Return the [x, y] coordinate for the center point of the cell that contains the specified text.  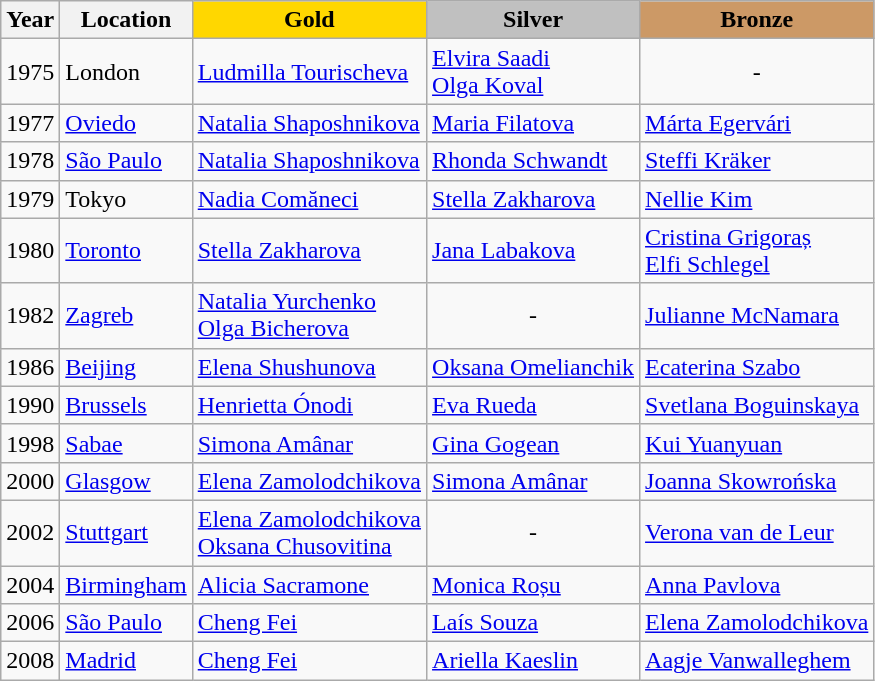
Jana Labakova [534, 250]
Nellie Kim [757, 199]
2008 [30, 661]
Julianne McNamara [757, 316]
Aagje Vanwalleghem [757, 661]
Ludmilla Tourischeva [309, 72]
Tokyo [126, 199]
Glasgow [126, 481]
Kui Yuanyuan [757, 443]
Madrid [126, 661]
1982 [30, 316]
Brussels [126, 405]
2002 [30, 532]
Joanna Skowrońska [757, 481]
Year [30, 20]
Elvira Saadi Olga Koval [534, 72]
1979 [30, 199]
Beijing [126, 367]
Henrietta Ónodi [309, 405]
Silver [534, 20]
Natalia Yurchenko Olga Bicherova [309, 316]
Alicia Sacramone [309, 585]
Elena Shushunova [309, 367]
2004 [30, 585]
Ecaterina Szabo [757, 367]
1977 [30, 123]
Márta Egervári [757, 123]
2006 [30, 623]
Toronto [126, 250]
Oksana Omelianchik [534, 367]
Verona van de Leur [757, 532]
Stuttgart [126, 532]
Steffi Kräker [757, 161]
1990 [30, 405]
Birmingham [126, 585]
Bronze [757, 20]
Laís Souza [534, 623]
Maria Filatova [534, 123]
1986 [30, 367]
2000 [30, 481]
Sabae [126, 443]
Ariella Kaeslin [534, 661]
1980 [30, 250]
Gina Gogean [534, 443]
Eva Rueda [534, 405]
Cristina Grigoraș Elfi Schlegel [757, 250]
Zagreb [126, 316]
Anna Pavlova [757, 585]
1975 [30, 72]
London [126, 72]
Gold [309, 20]
Rhonda Schwandt [534, 161]
Svetlana Boguinskaya [757, 405]
Nadia Comăneci [309, 199]
1998 [30, 443]
Location [126, 20]
Elena Zamolodchikova Oksana Chusovitina [309, 532]
Monica Roșu [534, 585]
Oviedo [126, 123]
1978 [30, 161]
